Return (x, y) of the center of cell containing provided text 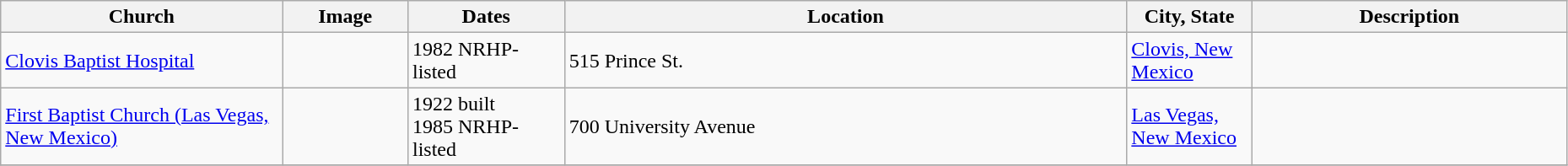
Church (142, 17)
Location (845, 17)
Las Vegas, New Mexico (1189, 126)
700 University Avenue (845, 126)
City, State (1189, 17)
Description (1409, 17)
Image (346, 17)
Clovis, New Mexico (1189, 61)
515 Prince St. (845, 61)
Clovis Baptist Hospital (142, 61)
1982 NRHP-listed (486, 61)
First Baptist Church (Las Vegas, New Mexico) (142, 126)
Dates (486, 17)
1922 built1985 NRHP-listed (486, 126)
